Provide the [X, Y] coordinate of the cell's center where the given text is located.  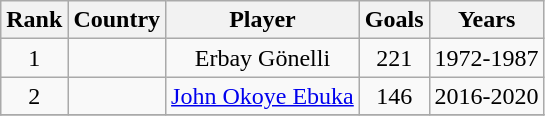
221 [394, 58]
Years [486, 20]
John Okoye Ebuka [263, 96]
Goals [394, 20]
2016-2020 [486, 96]
1972-1987 [486, 58]
Country [117, 20]
Rank [34, 20]
Player [263, 20]
2 [34, 96]
1 [34, 58]
Erbay Gönelli [263, 58]
146 [394, 96]
